Output the [x, y] coordinate of the center of the cell containing the given text.  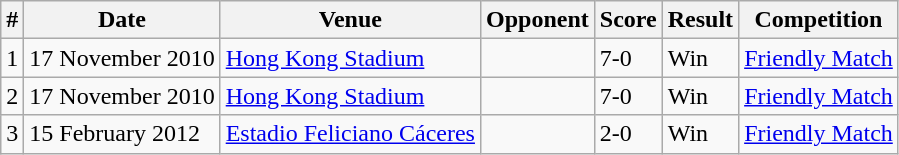
Opponent [537, 20]
Estadio Feliciano Cáceres [350, 134]
Competition [819, 20]
Score [628, 20]
3 [12, 134]
15 February 2012 [122, 134]
Result [700, 20]
2 [12, 96]
# [12, 20]
Venue [350, 20]
1 [12, 58]
2-0 [628, 134]
Date [122, 20]
